Detect which cell encompasses the target text, then output its (X, Y) center coordinate. 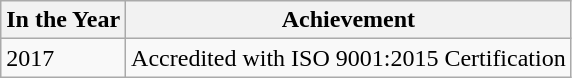
Accredited with ISO 9001:2015 Certification (349, 58)
Achievement (349, 20)
In the Year (64, 20)
2017 (64, 58)
